Scan for the cell matching the given text and deliver its [X, Y] coordinate at center. 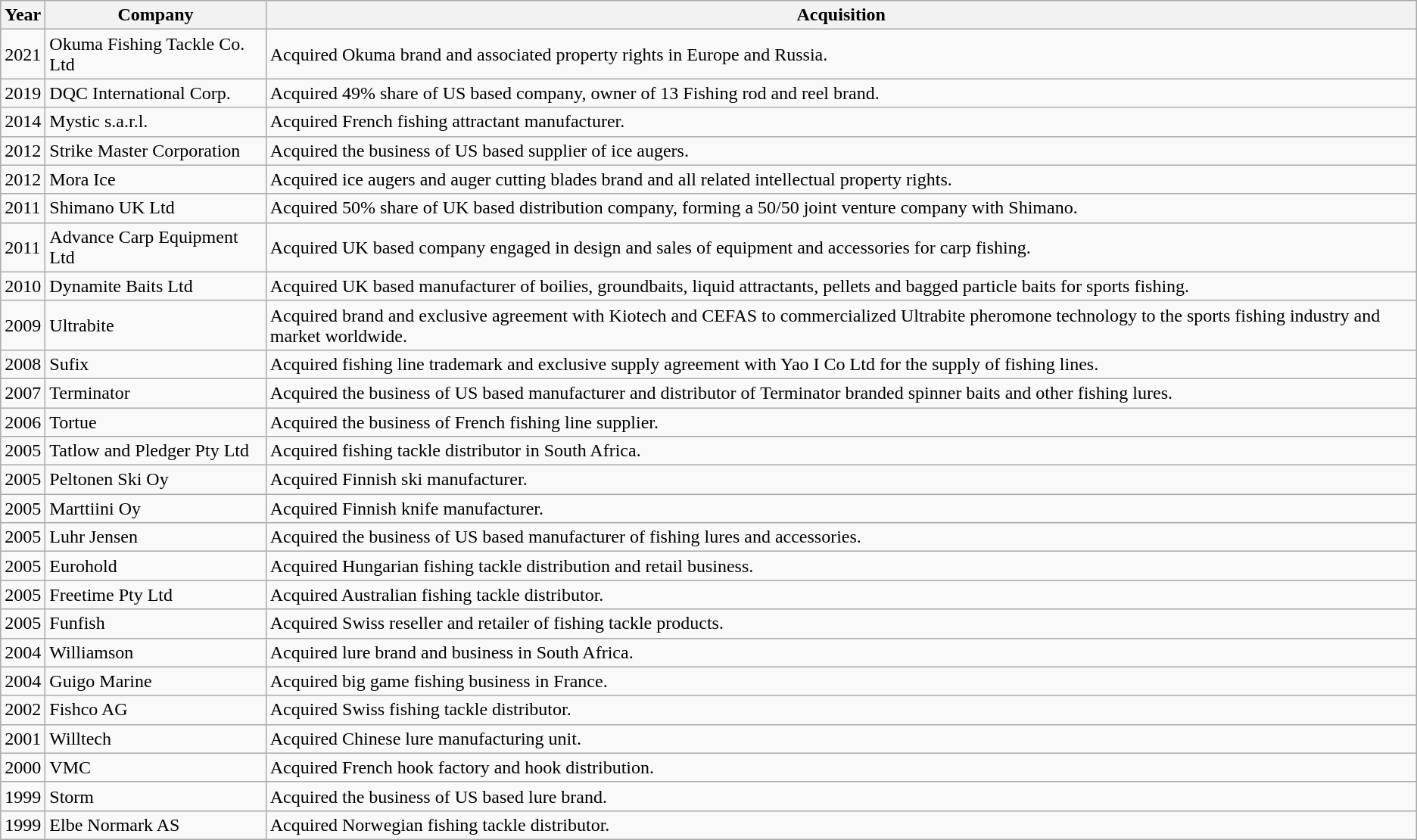
Acquired Australian fishing tackle distributor. [841, 595]
DQC International Corp. [156, 93]
Acquired the business of US based supplier of ice augers. [841, 151]
Acquired Chinese lure manufacturing unit. [841, 739]
Acquired fishing line trademark and exclusive supply agreement with Yao I Co Ltd for the supply of fishing lines. [841, 364]
Acquired the business of US based manufacturer and distributor of Terminator branded spinner baits and other fishing lures. [841, 393]
Acquired fishing tackle distributor in South Africa. [841, 451]
Acquired Finnish knife manufacturer. [841, 509]
Marttiini Oy [156, 509]
2010 [23, 286]
VMC [156, 767]
Freetime Pty Ltd [156, 595]
Acquired the business of French fishing line supplier. [841, 422]
Acquisition [841, 15]
Luhr Jensen [156, 537]
Acquired 49% share of US based company, owner of 13 Fishing rod and reel brand. [841, 93]
2014 [23, 122]
2002 [23, 710]
Guigo Marine [156, 681]
Mystic s.a.r.l. [156, 122]
Acquired Hungarian fishing tackle distribution and retail business. [841, 566]
Storm [156, 796]
Strike Master Corporation [156, 151]
Elbe Normark AS [156, 825]
Acquired Norwegian fishing tackle distributor. [841, 825]
Acquired French hook factory and hook distribution. [841, 767]
2019 [23, 93]
Advance Carp Equipment Ltd [156, 247]
Acquired French fishing attractant manufacturer. [841, 122]
Acquired the business of US based manufacturer of fishing lures and accessories. [841, 537]
Acquired UK based manufacturer of boilies, groundbaits, liquid attractants, pellets and bagged particle baits for sports fishing. [841, 286]
Acquired UK based company engaged in design and sales of equipment and accessories for carp fishing. [841, 247]
Dynamite Baits Ltd [156, 286]
2001 [23, 739]
Ultrabite [156, 325]
Acquired Okuma brand and associated property rights in Europe and Russia. [841, 54]
Acquired the business of US based lure brand. [841, 796]
Acquired Swiss fishing tackle distributor. [841, 710]
Terminator [156, 393]
Mora Ice [156, 179]
2007 [23, 393]
Williamson [156, 652]
Acquired big game fishing business in France. [841, 681]
Acquired Swiss reseller and retailer of fishing tackle products. [841, 624]
Acquired lure brand and business in South Africa. [841, 652]
Fishco AG [156, 710]
2000 [23, 767]
Tortue [156, 422]
Funfish [156, 624]
Willtech [156, 739]
Company [156, 15]
Sufix [156, 364]
2008 [23, 364]
Okuma Fishing Tackle Co. Ltd [156, 54]
Year [23, 15]
2021 [23, 54]
2009 [23, 325]
Acquired Finnish ski manufacturer. [841, 480]
Acquired ice augers and auger cutting blades brand and all related intellectual property rights. [841, 179]
Acquired 50% share of UK based distribution company, forming a 50/50 joint venture company with Shimano. [841, 208]
Shimano UK Ltd [156, 208]
Eurohold [156, 566]
2006 [23, 422]
Tatlow and Pledger Pty Ltd [156, 451]
Peltonen Ski Oy [156, 480]
